Return the (X, Y) coordinate for the center point of the cell that contains the specified text.  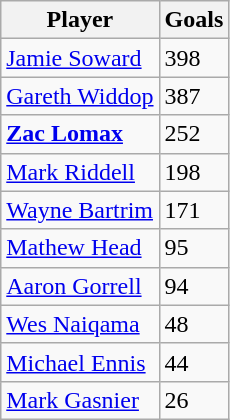
Wes Naiqama (80, 324)
198 (194, 172)
387 (194, 96)
171 (194, 210)
Gareth Widdop (80, 96)
252 (194, 134)
Wayne Bartrim (80, 210)
Jamie Soward (80, 58)
48 (194, 324)
Mathew Head (80, 248)
Michael Ennis (80, 362)
44 (194, 362)
94 (194, 286)
Zac Lomax (80, 134)
95 (194, 248)
26 (194, 400)
Mark Riddell (80, 172)
Aaron Gorrell (80, 286)
398 (194, 58)
Mark Gasnier (80, 400)
Goals (194, 20)
Player (80, 20)
